From the cell containing the given text, extract its center point as [x, y] coordinate. 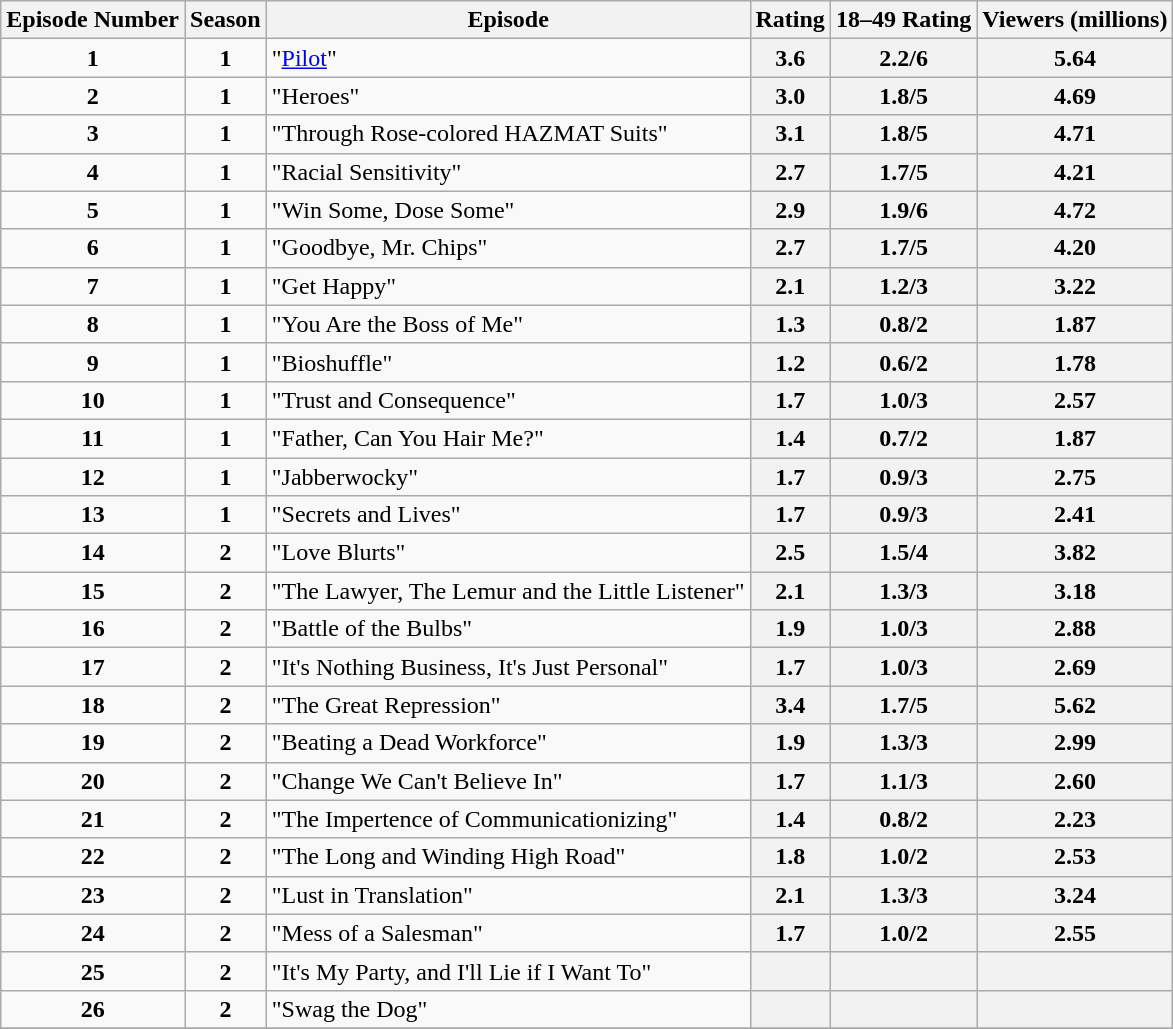
3.18 [1075, 591]
1.78 [1075, 362]
"Win Some, Dose Some" [508, 210]
4.71 [1075, 134]
"Jabberwocky" [508, 477]
Episode Number [93, 20]
2.5 [790, 553]
4.21 [1075, 172]
"The Impertence of Communicationizing" [508, 819]
"Get Happy" [508, 286]
21 [93, 819]
18 [93, 705]
3.4 [790, 705]
24 [93, 933]
2.75 [1075, 477]
3.1 [790, 134]
13 [93, 515]
"Mess of a Salesman" [508, 933]
"Father, Can You Hair Me?" [508, 438]
23 [93, 895]
"Beating a Dead Workforce" [508, 743]
"Love Blurts" [508, 553]
1.2 [790, 362]
"Goodbye, Mr. Chips" [508, 248]
20 [93, 781]
26 [93, 1009]
17 [93, 667]
"Battle of the Bulbs" [508, 629]
3.0 [790, 96]
"It's My Party, and I'll Lie if I Want To" [508, 971]
19 [93, 743]
2.57 [1075, 400]
16 [93, 629]
4.20 [1075, 248]
1.9/6 [903, 210]
4.69 [1075, 96]
1.8 [790, 857]
11 [93, 438]
Episode [508, 20]
"Lust in Translation" [508, 895]
"You Are the Boss of Me" [508, 324]
"Change We Can't Believe In" [508, 781]
"The Great Repression" [508, 705]
18–49 Rating [903, 20]
2.60 [1075, 781]
"Bioshuffle" [508, 362]
3 [93, 134]
3.22 [1075, 286]
2.2/6 [903, 58]
"Pilot" [508, 58]
8 [93, 324]
2.55 [1075, 933]
25 [93, 971]
2.99 [1075, 743]
"It's Nothing Business, It's Just Personal" [508, 667]
5 [93, 210]
2.88 [1075, 629]
Season [225, 20]
1.1/3 [903, 781]
5.62 [1075, 705]
14 [93, 553]
"Swag the Dog" [508, 1009]
"The Long and Winding High Road" [508, 857]
2.9 [790, 210]
Rating [790, 20]
Viewers (millions) [1075, 20]
12 [93, 477]
3.24 [1075, 895]
2.69 [1075, 667]
15 [93, 591]
"Through Rose-colored HAZMAT Suits" [508, 134]
22 [93, 857]
1.2/3 [903, 286]
0.6/2 [903, 362]
"Secrets and Lives" [508, 515]
9 [93, 362]
3.6 [790, 58]
2.53 [1075, 857]
4.72 [1075, 210]
0.7/2 [903, 438]
3.82 [1075, 553]
10 [93, 400]
7 [93, 286]
"Racial Sensitivity" [508, 172]
1.3 [790, 324]
1.5/4 [903, 553]
"Heroes" [508, 96]
"The Lawyer, The Lemur and the Little Listener" [508, 591]
2.23 [1075, 819]
2.41 [1075, 515]
6 [93, 248]
5.64 [1075, 58]
"Trust and Consequence" [508, 400]
4 [93, 172]
